Find where the given text appears and provide that cell's center as (X, Y) coordinate. 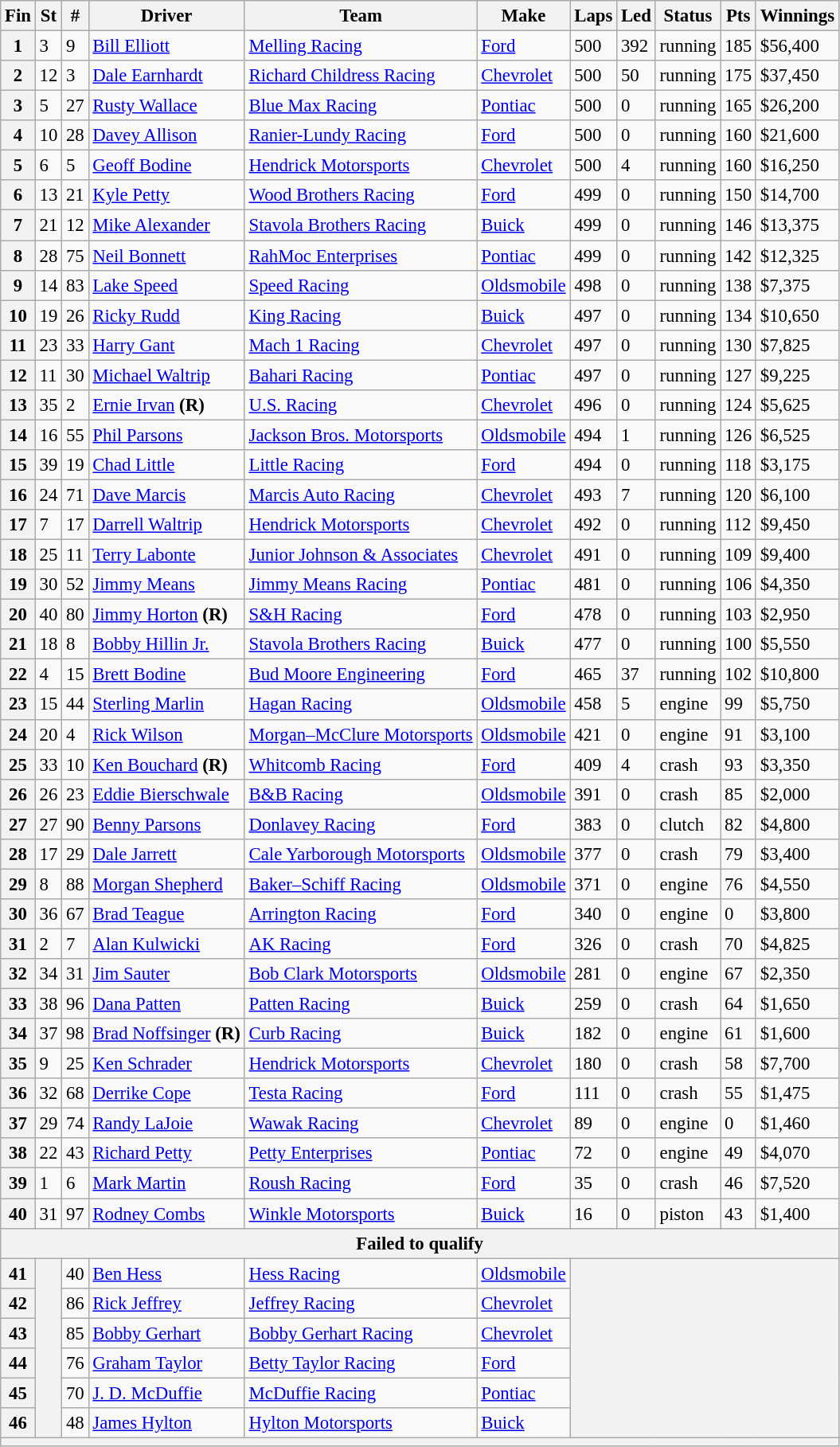
$37,450 (797, 76)
478 (594, 615)
$2,000 (797, 794)
$4,825 (797, 944)
$7,520 (797, 1183)
477 (594, 644)
Darrell Waltrip (166, 525)
421 (594, 734)
Dale Jarrett (166, 855)
377 (594, 855)
481 (594, 585)
89 (594, 1124)
165 (739, 106)
Morgan Shepherd (166, 884)
Dale Earnhardt (166, 76)
Richard Petty (166, 1154)
102 (739, 675)
Eddie Bierschwale (166, 794)
$4,800 (797, 824)
Blue Max Racing (361, 106)
piston (688, 1214)
109 (739, 555)
58 (739, 1064)
Pts (739, 16)
$4,350 (797, 585)
$5,750 (797, 705)
409 (594, 765)
175 (739, 76)
180 (594, 1064)
82 (739, 824)
St (48, 16)
$5,625 (797, 405)
$13,375 (797, 225)
326 (594, 944)
Team (361, 16)
$16,250 (797, 166)
96 (75, 1004)
Jimmy Horton (R) (166, 615)
$4,070 (797, 1154)
Ken Schrader (166, 1064)
Mike Alexander (166, 225)
64 (739, 1004)
$26,200 (797, 106)
49 (739, 1154)
$1,650 (797, 1004)
$3,800 (797, 914)
Harry Gant (166, 345)
Jimmy Means (166, 585)
Marcis Auto Racing (361, 495)
clutch (688, 824)
$7,825 (797, 345)
491 (594, 555)
$3,100 (797, 734)
98 (75, 1034)
126 (739, 435)
Bud Moore Engineering (361, 675)
185 (739, 46)
458 (594, 705)
118 (739, 465)
Little Racing (361, 465)
Bill Elliott (166, 46)
$2,350 (797, 974)
465 (594, 675)
Junior Johnson & Associates (361, 555)
392 (637, 46)
Bob Clark Motorsports (361, 974)
Dana Patten (166, 1004)
$3,175 (797, 465)
King Racing (361, 315)
Morgan–McClure Motorsports (361, 734)
Geoff Bodine (166, 166)
$9,400 (797, 555)
52 (75, 585)
Jackson Bros. Motorsports (361, 435)
281 (594, 974)
Randy LaJoie (166, 1124)
Brett Bodine (166, 675)
93 (739, 765)
Mark Martin (166, 1183)
383 (594, 824)
103 (739, 615)
Dave Marcis (166, 495)
$12,325 (797, 256)
McDuffie Racing (361, 1393)
86 (75, 1303)
Laps (594, 16)
Wood Brothers Racing (361, 195)
Winnings (797, 16)
41 (18, 1273)
AK Racing (361, 944)
Melling Racing (361, 46)
Kyle Petty (166, 195)
$1,400 (797, 1214)
Benny Parsons (166, 824)
182 (594, 1034)
75 (75, 256)
$3,400 (797, 855)
Jim Sauter (166, 974)
$4,550 (797, 884)
Winkle Motorsports (361, 1214)
106 (739, 585)
124 (739, 405)
J. D. McDuffie (166, 1393)
Graham Taylor (166, 1363)
Patten Racing (361, 1004)
Michael Waltrip (166, 375)
Ken Bouchard (R) (166, 765)
130 (739, 345)
391 (594, 794)
127 (739, 375)
90 (75, 824)
Mach 1 Racing (361, 345)
120 (739, 495)
Whitcomb Racing (361, 765)
100 (739, 644)
$7,375 (797, 285)
Curb Racing (361, 1034)
Arrington Racing (361, 914)
Rick Jeffrey (166, 1303)
97 (75, 1214)
Driver (166, 16)
61 (739, 1034)
B&B Racing (361, 794)
68 (75, 1093)
Cale Yarborough Motorsports (361, 855)
Bobby Gerhart Racing (361, 1333)
Chad Little (166, 465)
Speed Racing (361, 285)
50 (637, 76)
134 (739, 315)
Bobby Gerhart (166, 1333)
72 (594, 1154)
Make (524, 16)
$6,100 (797, 495)
Fin (18, 16)
Donlavey Racing (361, 824)
Baker–Schiff Racing (361, 884)
492 (594, 525)
$56,400 (797, 46)
99 (739, 705)
$6,525 (797, 435)
$2,950 (797, 615)
Brad Noffsinger (R) (166, 1034)
45 (18, 1393)
Rick Wilson (166, 734)
$9,225 (797, 375)
48 (75, 1423)
111 (594, 1093)
$1,600 (797, 1034)
S&H Racing (361, 615)
$9,450 (797, 525)
Hess Racing (361, 1273)
$10,650 (797, 315)
498 (594, 285)
# (75, 16)
150 (739, 195)
U.S. Racing (361, 405)
Jimmy Means Racing (361, 585)
Brad Teague (166, 914)
$1,475 (797, 1093)
Rodney Combs (166, 1214)
Bobby Hillin Jr. (166, 644)
88 (75, 884)
Ranier-Lundy Racing (361, 135)
142 (739, 256)
Richard Childress Racing (361, 76)
71 (75, 495)
146 (739, 225)
91 (739, 734)
138 (739, 285)
Lake Speed (166, 285)
340 (594, 914)
Sterling Marlin (166, 705)
$21,600 (797, 135)
$14,700 (797, 195)
Phil Parsons (166, 435)
371 (594, 884)
Roush Racing (361, 1183)
Betty Taylor Racing (361, 1363)
83 (75, 285)
Petty Enterprises (361, 1154)
Davey Allison (166, 135)
Alan Kulwicki (166, 944)
Terry Labonte (166, 555)
Ricky Rudd (166, 315)
259 (594, 1004)
Wawak Racing (361, 1124)
Jeffrey Racing (361, 1303)
Status (688, 16)
Bahari Racing (361, 375)
$1,460 (797, 1124)
493 (594, 495)
79 (739, 855)
James Hylton (166, 1423)
RahMoc Enterprises (361, 256)
Derrike Cope (166, 1093)
496 (594, 405)
42 (18, 1303)
Rusty Wallace (166, 106)
Ben Hess (166, 1273)
74 (75, 1124)
Failed to qualify (420, 1243)
Led (637, 16)
Hagan Racing (361, 705)
$3,350 (797, 765)
$5,550 (797, 644)
Testa Racing (361, 1093)
Neil Bonnett (166, 256)
$7,700 (797, 1064)
Ernie Irvan (R) (166, 405)
$10,800 (797, 675)
80 (75, 615)
Hylton Motorsports (361, 1423)
112 (739, 525)
